Return the (X, Y) coordinate for the center point of the cell that contains the specified text.  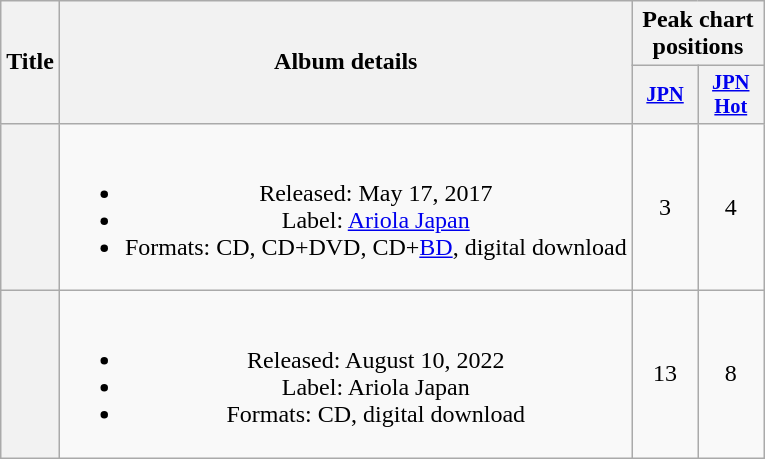
Released: August 10, 2022Label: Ariola JapanFormats: CD, digital download (346, 374)
8 (731, 374)
Title (30, 62)
Released: May 17, 2017Label: Ariola JapanFormats: CD, CD+DVD, CD+BD, digital download (346, 206)
Album details (346, 62)
JPNHot (731, 95)
3 (665, 206)
13 (665, 374)
4 (731, 206)
JPN (665, 95)
Peak chart positions (698, 34)
